Return the [x, y] coordinate for the center point of the cell that contains the specified text.  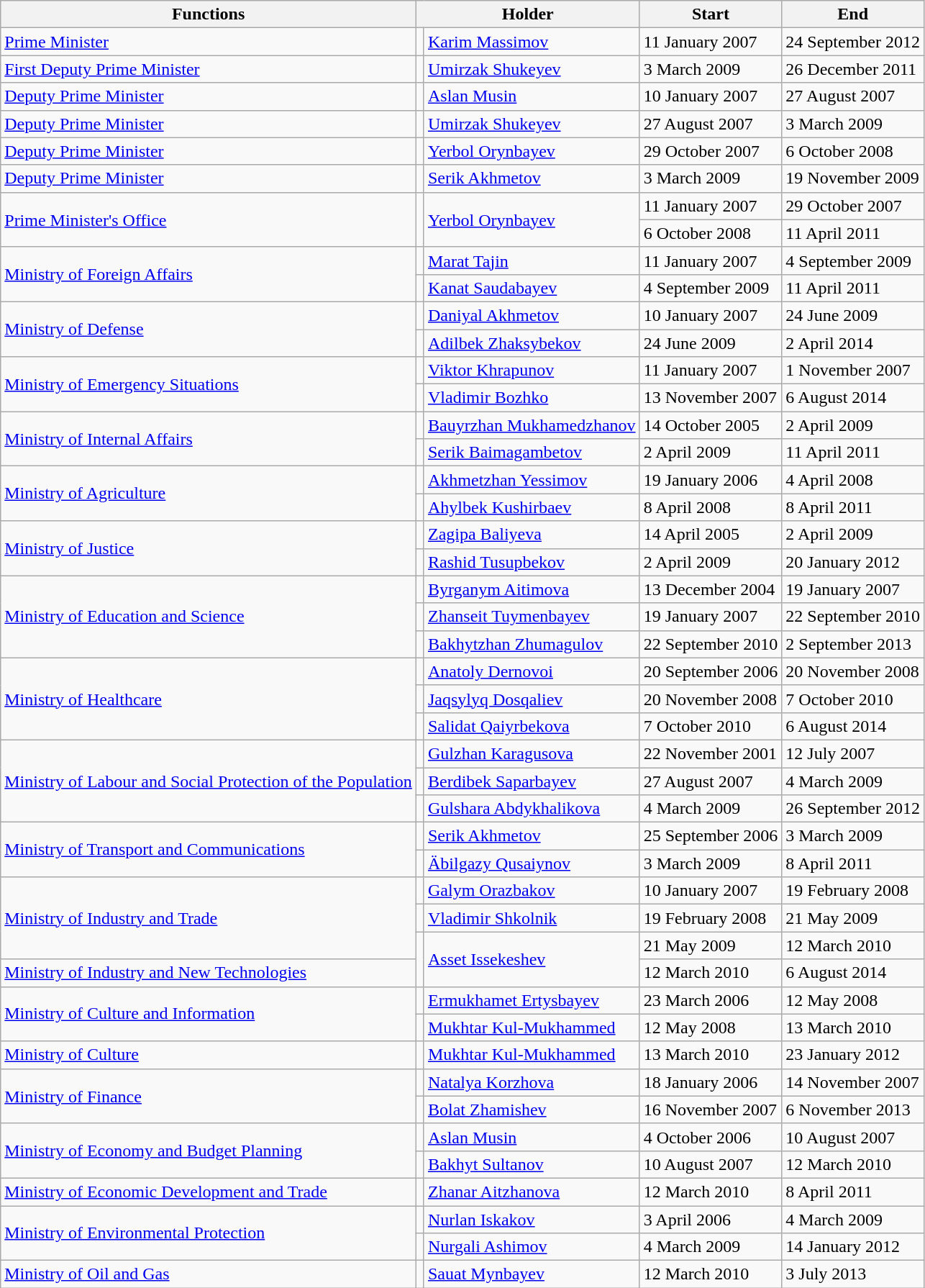
Ministry of Emergency Situations [209, 384]
Ministry of Oil and Gas [209, 1274]
24 September 2012 [853, 42]
25 September 2006 [711, 836]
Ministry of Environmental Protection [209, 1233]
4 October 2006 [711, 1137]
Serik Baimagambetov [532, 453]
Prime Minister [209, 42]
Start [711, 14]
Vladimir Shkolnik [532, 918]
Ministry of Industry and New Technologies [209, 973]
19 November 2009 [853, 178]
Ministry of Foreign Affairs [209, 274]
20 September 2006 [711, 671]
16 November 2007 [711, 1110]
Äbilgazy Qusaiynov [532, 863]
26 December 2011 [853, 69]
14 January 2012 [853, 1247]
14 November 2007 [853, 1082]
Ahylbek Kushirbaev [532, 507]
Sauat Mynbayev [532, 1274]
Jaqsylyq Dosqaliev [532, 699]
23 January 2012 [853, 1055]
19 January 2006 [711, 480]
Daniyal Akhmetov [532, 315]
Salidat Qaiyrbekova [532, 726]
2 September 2013 [853, 644]
Zagipa Baliyeva [532, 535]
8 April 2008 [711, 507]
Nurlan Iskakov [532, 1220]
Bolat Zhamishev [532, 1110]
Ministry of Defense [209, 329]
Bauyrzhan Mukhamedzhanov [532, 425]
14 April 2005 [711, 535]
Adilbek Zhaksybekov [532, 343]
1 November 2007 [853, 371]
Marat Tajin [532, 260]
Ministry of Industry and Trade [209, 918]
3 April 2006 [711, 1220]
Kanat Saudabayev [532, 288]
Ministry of Agriculture [209, 494]
Ministry of Internal Affairs [209, 439]
12 July 2007 [853, 753]
23 March 2006 [711, 1000]
Bakhytzhan Zhumagulov [532, 644]
26 September 2012 [853, 809]
18 January 2006 [711, 1082]
Ministry of Finance [209, 1096]
Byrganym Aitimova [532, 589]
Ministry of Economic Development and Trade [209, 1192]
14 October 2005 [711, 425]
Asset Issekeshev [532, 959]
Gulzhan Karagusova [532, 753]
Ministry of Labour and Social Protection of the Population [209, 781]
4 April 2008 [853, 480]
Anatoly Dernovoi [532, 671]
Ministry of Education and Science [209, 617]
Ministry of Healthcare [209, 699]
Natalya Korzhova [532, 1082]
Prime Minister's Office [209, 219]
Nurgali Ashimov [532, 1247]
Ermukhamet Ertysbayev [532, 1000]
Bakhyt Sultanov [532, 1164]
Vladimir Bozhko [532, 398]
6 November 2013 [853, 1110]
First Deputy Prime Minister [209, 69]
13 December 2004 [711, 589]
2 April 2014 [853, 343]
Rashid Tusupbekov [532, 562]
Berdibek Saparbayev [532, 781]
Ministry of Transport and Communications [209, 850]
Zhanar Aitzhanova [532, 1192]
Ministry of Justice [209, 548]
3 July 2013 [853, 1274]
Akhmetzhan Yessimov [532, 480]
13 November 2007 [711, 398]
Karim Massimov [532, 42]
Viktor Khrapunov [532, 371]
Gulshara Abdykhalikova [532, 809]
Zhanseit Tuymenbayev [532, 617]
22 November 2001 [711, 753]
Holder [528, 14]
Ministry of Culture [209, 1055]
Ministry of Economy and Budget Planning [209, 1151]
Galym Orazbakov [532, 891]
End [853, 14]
Functions [209, 14]
20 January 2012 [853, 562]
Ministry of Culture and Information [209, 1014]
